Output the (x, y) coordinate of the center of the cell containing the given text.  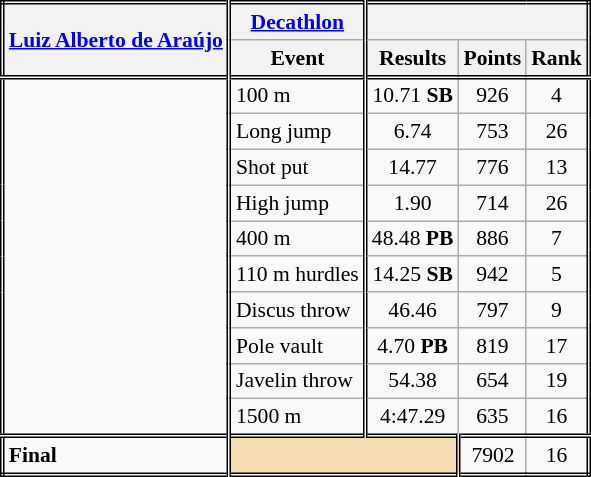
654 (492, 381)
714 (492, 203)
753 (492, 132)
100 m (297, 96)
14.77 (412, 168)
Rank (557, 58)
Final (116, 456)
7902 (492, 456)
7 (557, 239)
10.71 SB (412, 96)
Javelin throw (297, 381)
926 (492, 96)
4:47.29 (412, 418)
6.74 (412, 132)
Pole vault (297, 346)
19 (557, 381)
776 (492, 168)
48.48 PB (412, 239)
Luiz Alberto de Araújo (116, 40)
110 m hurdles (297, 275)
Long jump (297, 132)
17 (557, 346)
400 m (297, 239)
13 (557, 168)
942 (492, 275)
54.38 (412, 381)
1.90 (412, 203)
Event (297, 58)
1500 m (297, 418)
High jump (297, 203)
886 (492, 239)
635 (492, 418)
Shot put (297, 168)
Decathlon (297, 22)
797 (492, 310)
14.25 SB (412, 275)
Discus throw (297, 310)
9 (557, 310)
Points (492, 58)
819 (492, 346)
5 (557, 275)
46.46 (412, 310)
4 (557, 96)
4.70 PB (412, 346)
Results (412, 58)
